Locate the cell with the specified text and output its [x, y] center coordinate. 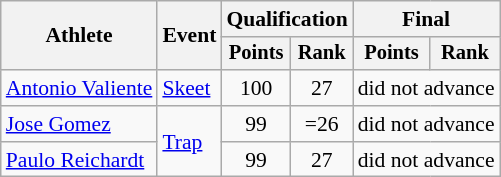
=26 [322, 124]
Qualification [286, 19]
Event [189, 36]
Antonio Valiente [80, 88]
Skeet [189, 88]
99 [256, 124]
Trap [189, 142]
Final [426, 19]
100 [256, 88]
27 [322, 88]
Jose Gomez [80, 124]
Athlete [80, 36]
